Scan for the cell matching the given text and deliver its [X, Y] coordinate at center. 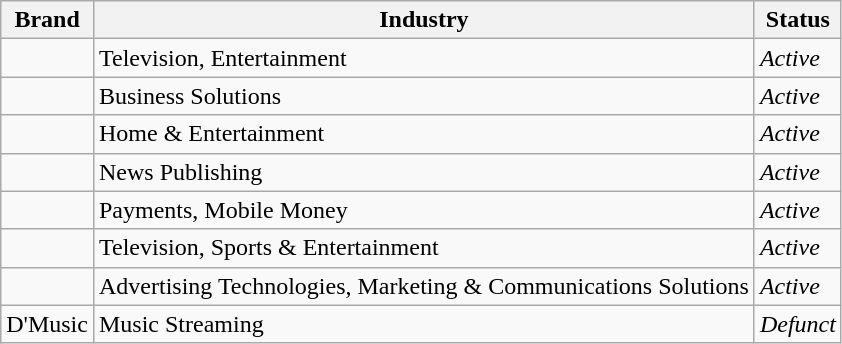
Status [798, 20]
Industry [424, 20]
Defunct [798, 324]
Advertising Technologies, Marketing & Communications Solutions [424, 286]
Music Streaming [424, 324]
D'Music [48, 324]
Home & Entertainment [424, 134]
Business Solutions [424, 96]
Television, Sports & Entertainment [424, 248]
Payments, Mobile Money [424, 210]
Brand [48, 20]
News Publishing [424, 172]
Television, Entertainment [424, 58]
